Extract the (x, y) coordinate from the center of the cell holding the provided text.  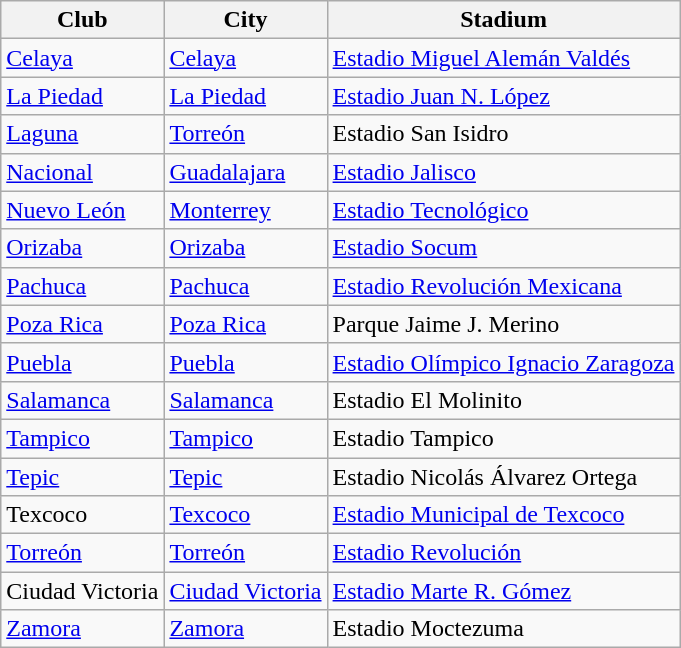
Estadio Socum (504, 248)
City (246, 20)
Estadio Tampico (504, 438)
Estadio Moctezuma (504, 629)
Estadio Juan N. López (504, 96)
Nacional (82, 172)
Nuevo León (82, 210)
Parque Jaime J. Merino (504, 324)
Estadio Revolución (504, 553)
Club (82, 20)
Estadio Revolución Mexicana (504, 286)
Estadio Nicolás Álvarez Ortega (504, 477)
Estadio Tecnológico (504, 210)
Estadio El Molinito (504, 400)
Guadalajara (246, 172)
Laguna (82, 134)
Stadium (504, 20)
Monterrey (246, 210)
Estadio Marte R. Gómez (504, 591)
Estadio Municipal de Texcoco (504, 515)
Estadio Olímpico Ignacio Zaragoza (504, 362)
Estadio Miguel Alemán Valdés (504, 58)
Estadio San Isidro (504, 134)
Estadio Jalisco (504, 172)
